Locate the cell with the specified text and output its (x, y) center coordinate. 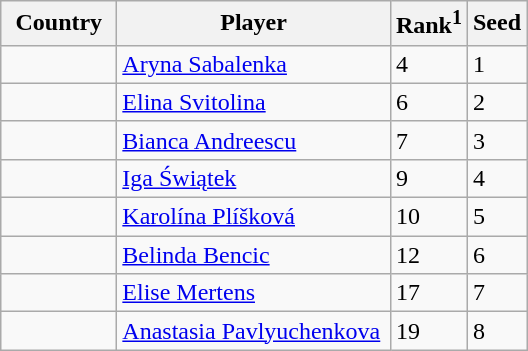
Belinda Bencic (254, 255)
12 (428, 255)
8 (496, 331)
Elise Mertens (254, 293)
10 (428, 217)
Karolína Plíšková (254, 217)
Anastasia Pavlyuchenkova (254, 331)
3 (496, 140)
Elina Svitolina (254, 102)
Iga Świątek (254, 178)
19 (428, 331)
Seed (496, 24)
17 (428, 293)
Player (254, 24)
2 (496, 102)
5 (496, 217)
Country (59, 24)
Rank1 (428, 24)
Aryna Sabalenka (254, 64)
Bianca Andreescu (254, 140)
1 (496, 64)
9 (428, 178)
